Extract the [x, y] coordinate from the center of the cell holding the provided text.  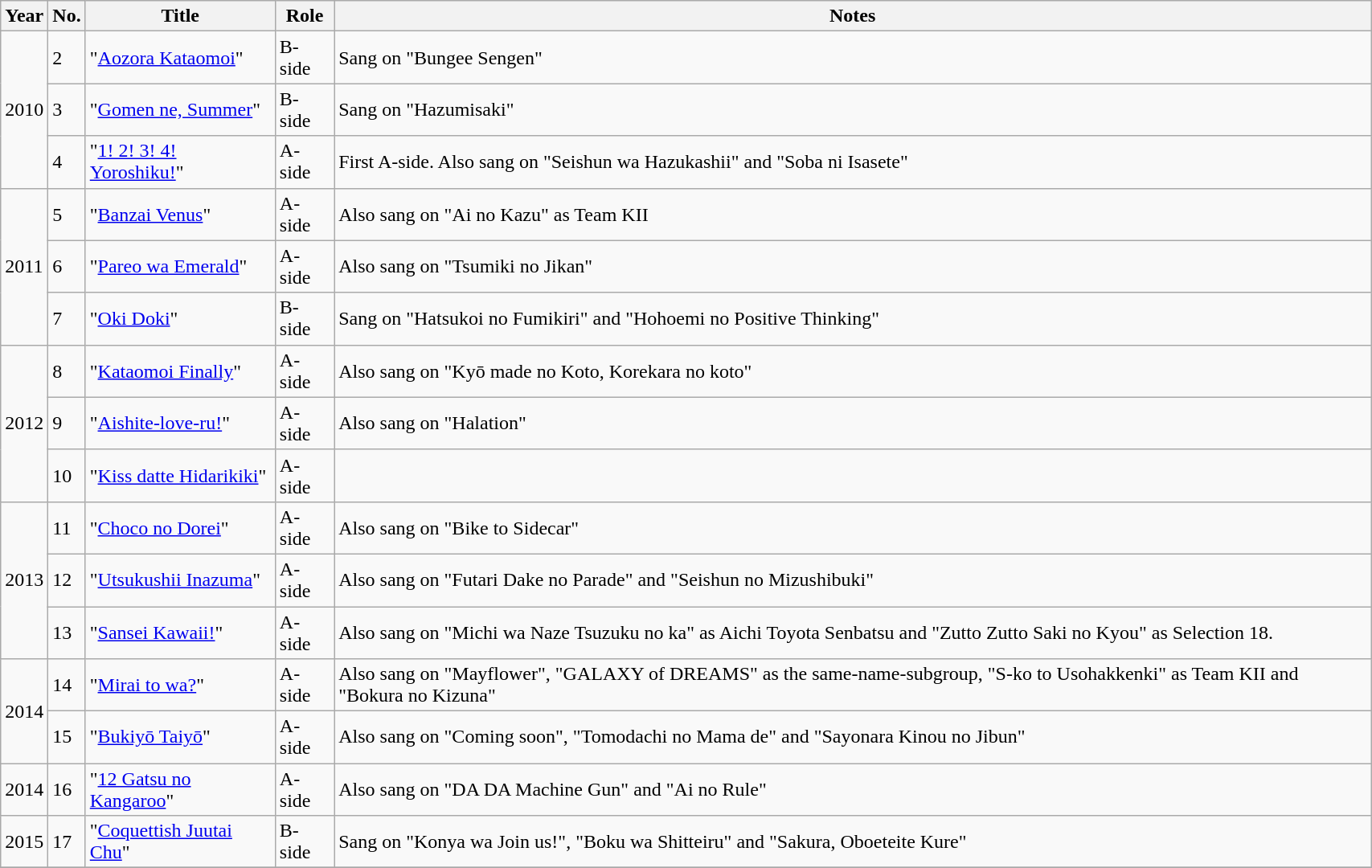
"Kiss datte Hidarikiki" [180, 476]
"Bukiyō Taiyō" [180, 738]
Also sang on "Tsumiki no Jikan" [853, 267]
11 [67, 527]
Title [180, 16]
"Pareo wa Emerald" [180, 267]
16 [67, 789]
14 [67, 685]
Notes [853, 16]
2011 [24, 267]
"Banzai Venus" [180, 214]
First A-side. Also sang on "Seishun wa Hazukashii" and "Soba ni Isasete" [853, 162]
Also sang on "Ai no Kazu" as Team KII [853, 214]
4 [67, 162]
"Kataomoi Finally" [180, 371]
Also sang on "Kyō made no Koto, Korekara no koto" [853, 371]
"1! 2! 3! 4! Yoroshiku!" [180, 162]
Also sang on "Coming soon", "Tomodachi no Mama de" and "Sayonara Kinou no Jibun" [853, 738]
Role [304, 16]
"Mirai to wa?" [180, 685]
Sang on "Konya wa Join us!", "Boku wa Shitteiru" and "Sakura, Oboeteite Kure" [853, 842]
2012 [24, 423]
15 [67, 738]
No. [67, 16]
"Coquettish Juutai Chu" [180, 842]
2 [67, 58]
10 [67, 476]
Also sang on "Futari Dake no Parade" and "Seishun no Mizushibuki" [853, 580]
6 [67, 267]
Also sang on "Michi wa Naze Tsuzuku no ka" as Aichi Toyota Senbatsu and "Zutto Zutto Saki no Kyou" as Selection 18. [853, 632]
7 [67, 318]
9 [67, 423]
"Choco no Dorei" [180, 527]
Also sang on "Bike to Sidecar" [853, 527]
12 [67, 580]
"Utsukushii Inazuma" [180, 580]
"Oki Doki" [180, 318]
13 [67, 632]
"Aozora Kataomoi" [180, 58]
17 [67, 842]
Sang on "Hazumisaki" [853, 109]
Also sang on "Mayflower", "GALAXY of DREAMS" as the same-name-subgroup, "S-ko to Usohakkenki" as Team KII and "Bokura no Kizuna" [853, 685]
"12 Gatsu no Kangaroo" [180, 789]
2015 [24, 842]
2010 [24, 109]
Sang on "Bungee Sengen" [853, 58]
Also sang on "DA DA Machine Gun" and "Ai no Rule" [853, 789]
"Gomen ne, Summer" [180, 109]
"Aishite-love-ru!" [180, 423]
Year [24, 16]
8 [67, 371]
"Sansei Kawaii!" [180, 632]
3 [67, 109]
5 [67, 214]
Also sang on "Halation" [853, 423]
Sang on "Hatsukoi no Fumikiri" and "Hohoemi no Positive Thinking" [853, 318]
2013 [24, 580]
